Return (x, y) of the center of cell containing provided text 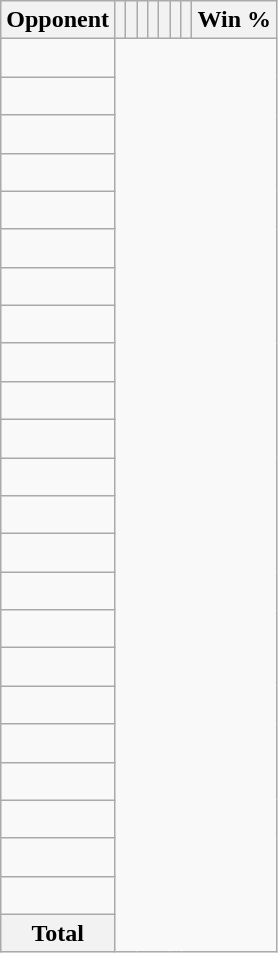
Opponent (58, 20)
Win % (234, 20)
Total (58, 933)
